Extract the (x, y) coordinate from the center of the cell holding the provided text.  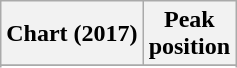
Chart (2017) (72, 34)
Peak position (189, 34)
